Return the (x, y) coordinate for the center point of the cell that contains the specified text.  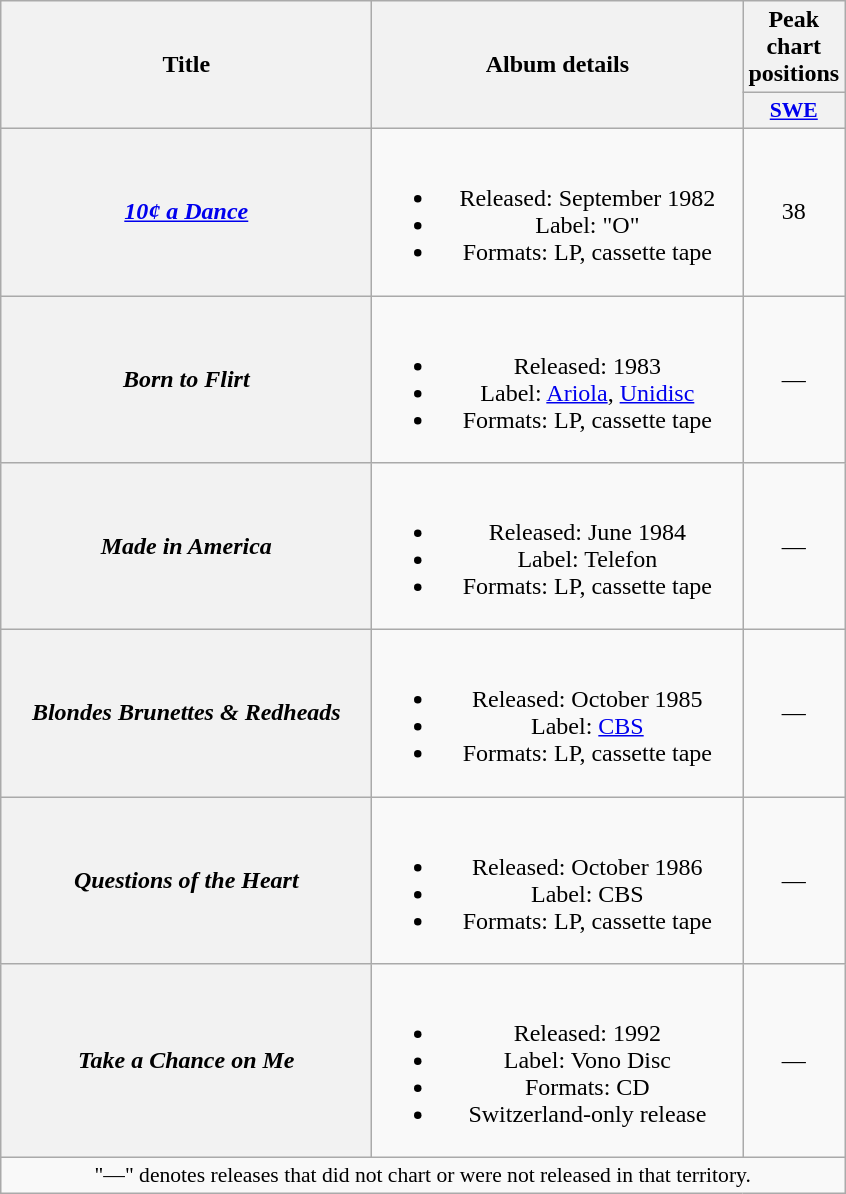
Released: June 1984Label: TelefonFormats: LP, cassette tape (558, 546)
Released: 1992Label: Vono DiscFormats: CDSwitzerland-only release (558, 1061)
Made in America (186, 546)
Peak chart positions (794, 47)
Questions of the Heart (186, 880)
SWE (794, 111)
10¢ a Dance (186, 212)
Born to Flirt (186, 380)
Released: 1983Label: Ariola, UnidiscFormats: LP, cassette tape (558, 380)
38 (794, 212)
Take a Chance on Me (186, 1061)
Album details (558, 65)
Title (186, 65)
"—" denotes releases that did not chart or were not released in that territory. (423, 1176)
Released: September 1982Label: "O"Formats: LP, cassette tape (558, 212)
Released: October 1986Label: CBSFormats: LP, cassette tape (558, 880)
Blondes Brunettes & Redheads (186, 714)
Released: October 1985Label: CBSFormats: LP, cassette tape (558, 714)
